Provide the [x, y] coordinate of the cell's center where the given text is located.  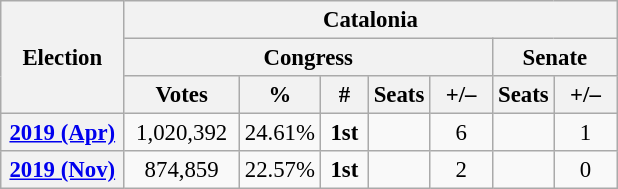
22.57% [280, 170]
24.61% [280, 133]
Election [62, 58]
Catalonia [370, 20]
# [344, 95]
Congress [308, 58]
874,859 [182, 170]
6 [462, 133]
Senate [555, 58]
Votes [182, 95]
2 [462, 170]
% [280, 95]
0 [586, 170]
2019 (Nov) [62, 170]
1 [586, 133]
2019 (Apr) [62, 133]
1,020,392 [182, 133]
